Extract the [X, Y] coordinate from the center of the cell holding the provided text.  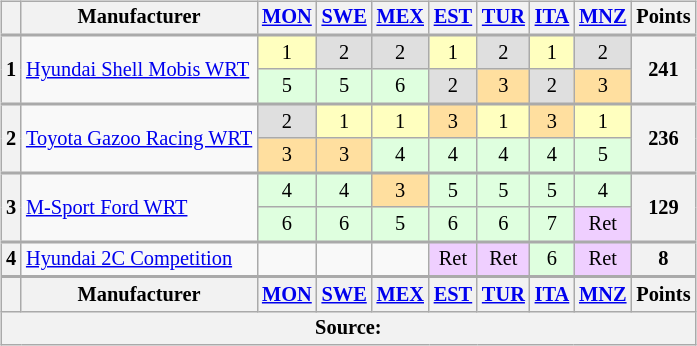
7 [552, 224]
236 [663, 138]
129 [663, 208]
Hyundai Shell Mobis WRT [139, 70]
Hyundai 2C Competition [139, 258]
Toyota Gazoo Racing WRT [139, 138]
M-Sport Ford WRT [139, 208]
241 [663, 70]
Source: [348, 328]
8 [663, 258]
